For the text-containing cell, return its midpoint in [X, Y] coordinate format. 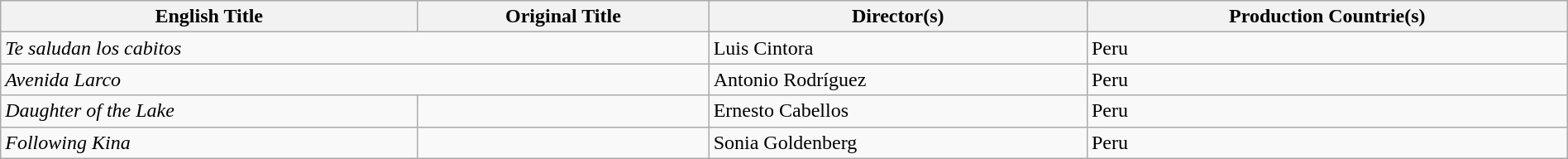
Te saludan los cabitos [355, 48]
Antonio Rodríguez [898, 79]
Following Kina [209, 142]
Avenida Larco [355, 79]
Production Countrie(s) [1327, 17]
Ernesto Cabellos [898, 111]
Daughter of the Lake [209, 111]
Original Title [563, 17]
Director(s) [898, 17]
Sonia Goldenberg [898, 142]
English Title [209, 17]
Luis Cintora [898, 48]
